Identify which cell holds the provided text, then report its (x, y) central coordinate. 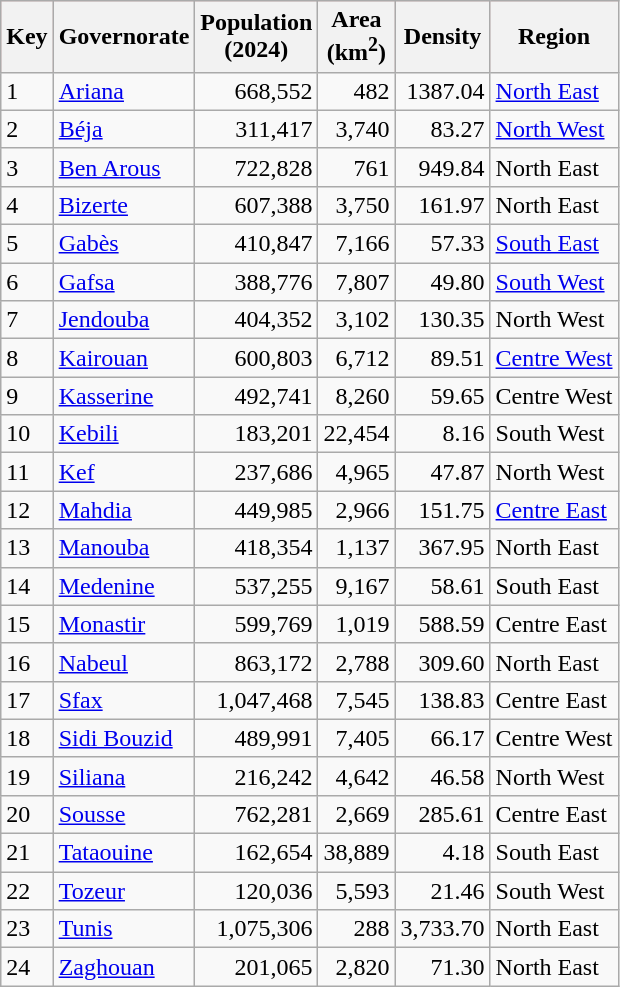
24 (27, 967)
7,166 (356, 244)
120,036 (256, 891)
Gafsa (124, 282)
17 (27, 700)
5,593 (356, 891)
1,137 (356, 548)
38,889 (356, 853)
2 (27, 129)
2,788 (356, 662)
668,552 (256, 91)
7,545 (356, 700)
Population(2024) (256, 37)
418,354 (256, 548)
8 (27, 358)
2,966 (356, 510)
761 (356, 167)
388,776 (256, 282)
4 (27, 205)
537,255 (256, 586)
309.60 (442, 662)
138.83 (442, 700)
161.97 (442, 205)
Bizerte (124, 205)
Siliana (124, 776)
130.35 (442, 320)
2,669 (356, 814)
949.84 (442, 167)
600,803 (256, 358)
89.51 (442, 358)
4,642 (356, 776)
599,769 (256, 624)
367.95 (442, 548)
10 (27, 434)
21.46 (442, 891)
151.75 (442, 510)
5 (27, 244)
1387.04 (442, 91)
1,019 (356, 624)
Governorate (124, 37)
21 (27, 853)
288 (356, 929)
83.27 (442, 129)
11 (27, 472)
66.17 (442, 738)
47.87 (442, 472)
12 (27, 510)
Jendouba (124, 320)
762,281 (256, 814)
Béja (124, 129)
1 (27, 91)
Manouba (124, 548)
404,352 (256, 320)
492,741 (256, 396)
18 (27, 738)
58.61 (442, 586)
Tataouine (124, 853)
Monastir (124, 624)
3,740 (356, 129)
588.59 (442, 624)
607,388 (256, 205)
16 (27, 662)
4.18 (442, 853)
Area(km2) (356, 37)
7,405 (356, 738)
4,965 (356, 472)
Sfax (124, 700)
183,201 (256, 434)
3,733.70 (442, 929)
1,047,468 (256, 700)
57.33 (442, 244)
201,065 (256, 967)
Nabeul (124, 662)
449,985 (256, 510)
6 (27, 282)
9,167 (356, 586)
9 (27, 396)
Kairouan (124, 358)
Kasserine (124, 396)
285.61 (442, 814)
3,102 (356, 320)
1,075,306 (256, 929)
7 (27, 320)
311,417 (256, 129)
Ariana (124, 91)
Tunis (124, 929)
Zaghouan (124, 967)
3,750 (356, 205)
71.30 (442, 967)
Medenine (124, 586)
3 (27, 167)
59.65 (442, 396)
216,242 (256, 776)
14 (27, 586)
722,828 (256, 167)
Sousse (124, 814)
Kebili (124, 434)
Density (442, 37)
489,991 (256, 738)
162,654 (256, 853)
Kef (124, 472)
Sidi Bouzid (124, 738)
7,807 (356, 282)
23 (27, 929)
8.16 (442, 434)
46.58 (442, 776)
410,847 (256, 244)
482 (356, 91)
22 (27, 891)
Gabès (124, 244)
2,820 (356, 967)
237,686 (256, 472)
20 (27, 814)
Mahdia (124, 510)
8,260 (356, 396)
6,712 (356, 358)
22,454 (356, 434)
Key (27, 37)
Region (554, 37)
19 (27, 776)
Ben Arous (124, 167)
13 (27, 548)
49.80 (442, 282)
15 (27, 624)
Tozeur (124, 891)
863,172 (256, 662)
